Detect which cell encompasses the target text, then output its (X, Y) center coordinate. 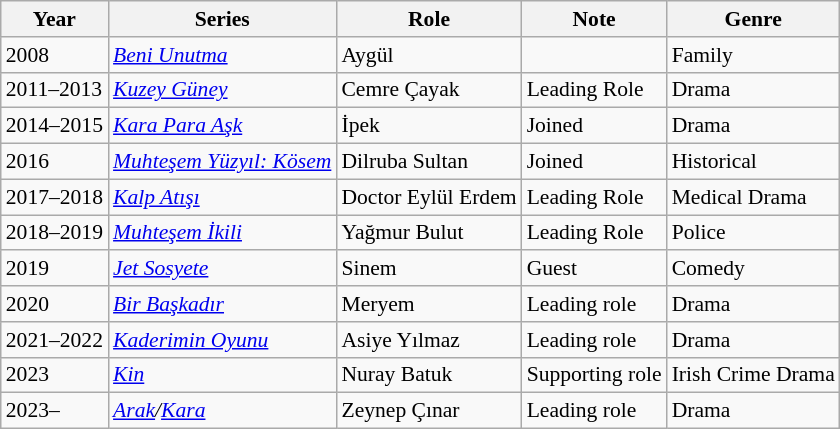
Police (754, 233)
Kara Para Aşk (222, 126)
Guest (594, 269)
Medical Drama (754, 197)
2023 (54, 375)
Asiye Yılmaz (428, 340)
2011–2013 (54, 90)
2017–2018 (54, 197)
Year (54, 19)
Dilruba Sultan (428, 162)
Family (754, 55)
Aygül (428, 55)
Historical (754, 162)
2023– (54, 411)
Nuray Batuk (428, 375)
Kin (222, 375)
Role (428, 19)
Note (594, 19)
Doctor Eylül Erdem (428, 197)
Cemre Çayak (428, 90)
Arak/Kara (222, 411)
2016 (54, 162)
2018–2019 (54, 233)
Bir Başkadır (222, 304)
Comedy (754, 269)
Jet Sosyete (222, 269)
2019 (54, 269)
2020 (54, 304)
2008 (54, 55)
Sinem (428, 269)
Supporting role (594, 375)
Muhteşem Yüzyıl: Kösem (222, 162)
Irish Crime Drama (754, 375)
Series (222, 19)
İpek (428, 126)
Meryem (428, 304)
Kalp Atışı (222, 197)
2014–2015 (54, 126)
2021–2022 (54, 340)
Muhteşem İkili (222, 233)
Beni Unutma (222, 55)
Zeynep Çınar (428, 411)
Genre (754, 19)
Kuzey Güney (222, 90)
Kaderimin Oyunu (222, 340)
Yağmur Bulut (428, 233)
